Search for the cell housing the specified text and yield its [x, y] center coordinate. 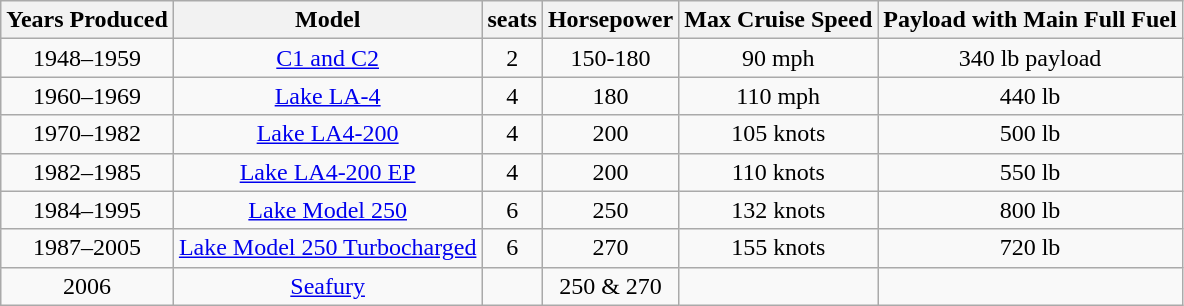
Years Produced [88, 20]
Lake Model 250 [328, 210]
1970–1982 [88, 134]
Payload with Main Full Fuel [1030, 20]
1948–1959 [88, 58]
1987–2005 [88, 248]
250 & 270 [610, 286]
155 knots [778, 248]
270 [610, 248]
550 lb [1030, 172]
Model [328, 20]
105 knots [778, 134]
1984–1995 [88, 210]
1960–1969 [88, 96]
2006 [88, 286]
340 lb payload [1030, 58]
Horsepower [610, 20]
110 knots [778, 172]
1982–1985 [88, 172]
720 lb [1030, 248]
440 lb [1030, 96]
132 knots [778, 210]
Max Cruise Speed [778, 20]
C1 and C2 [328, 58]
Lake LA4-200 [328, 134]
Seafury [328, 286]
Lake LA-4 [328, 96]
150-180 [610, 58]
Lake Model 250 Turbocharged [328, 248]
seats [512, 20]
Lake LA4-200 EP [328, 172]
90 mph [778, 58]
250 [610, 210]
800 lb [1030, 210]
2 [512, 58]
110 mph [778, 96]
500 lb [1030, 134]
180 [610, 96]
